From the cell containing the given text, extract its center point as (x, y) coordinate. 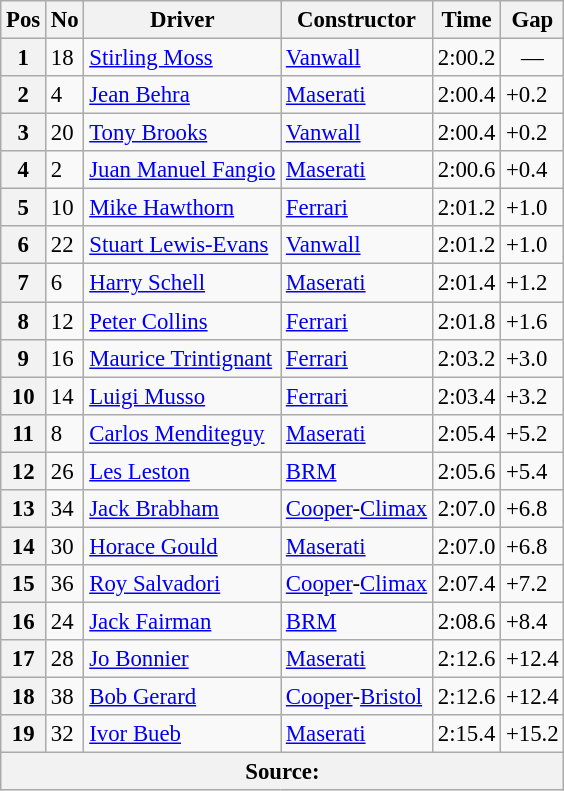
+1.6 (532, 321)
+0.4 (532, 170)
26 (65, 471)
Pos (24, 20)
2:08.6 (466, 621)
13 (24, 509)
Carlos Menditeguy (182, 433)
2:03.4 (466, 396)
Jack Brabham (182, 509)
Source: (282, 772)
Jean Behra (182, 95)
7 (24, 283)
1 (24, 58)
+1.2 (532, 283)
2:07.4 (466, 584)
38 (65, 697)
34 (65, 509)
2:01.8 (466, 321)
19 (24, 734)
+3.0 (532, 358)
30 (65, 546)
3 (24, 133)
22 (65, 245)
Juan Manuel Fangio (182, 170)
28 (65, 659)
+5.2 (532, 433)
+7.2 (532, 584)
Time (466, 20)
+15.2 (532, 734)
Maurice Trintignant (182, 358)
Roy Salvadori (182, 584)
15 (24, 584)
5 (24, 208)
No (65, 20)
— (532, 58)
Bob Gerard (182, 697)
9 (24, 358)
Harry Schell (182, 283)
Les Leston (182, 471)
2:05.4 (466, 433)
Luigi Musso (182, 396)
Cooper-Bristol (357, 697)
Ivor Bueb (182, 734)
36 (65, 584)
2:00.6 (466, 170)
2:00.2 (466, 58)
Driver (182, 20)
Peter Collins (182, 321)
17 (24, 659)
Mike Hawthorn (182, 208)
Tony Brooks (182, 133)
Jo Bonnier (182, 659)
32 (65, 734)
2:05.6 (466, 471)
+3.2 (532, 396)
11 (24, 433)
2:15.4 (466, 734)
Constructor (357, 20)
+8.4 (532, 621)
Gap (532, 20)
2:03.2 (466, 358)
Stuart Lewis-Evans (182, 245)
24 (65, 621)
+5.4 (532, 471)
Horace Gould (182, 546)
Jack Fairman (182, 621)
20 (65, 133)
2:01.4 (466, 283)
Stirling Moss (182, 58)
